Output the (X, Y) coordinate of the center of the cell containing the given text.  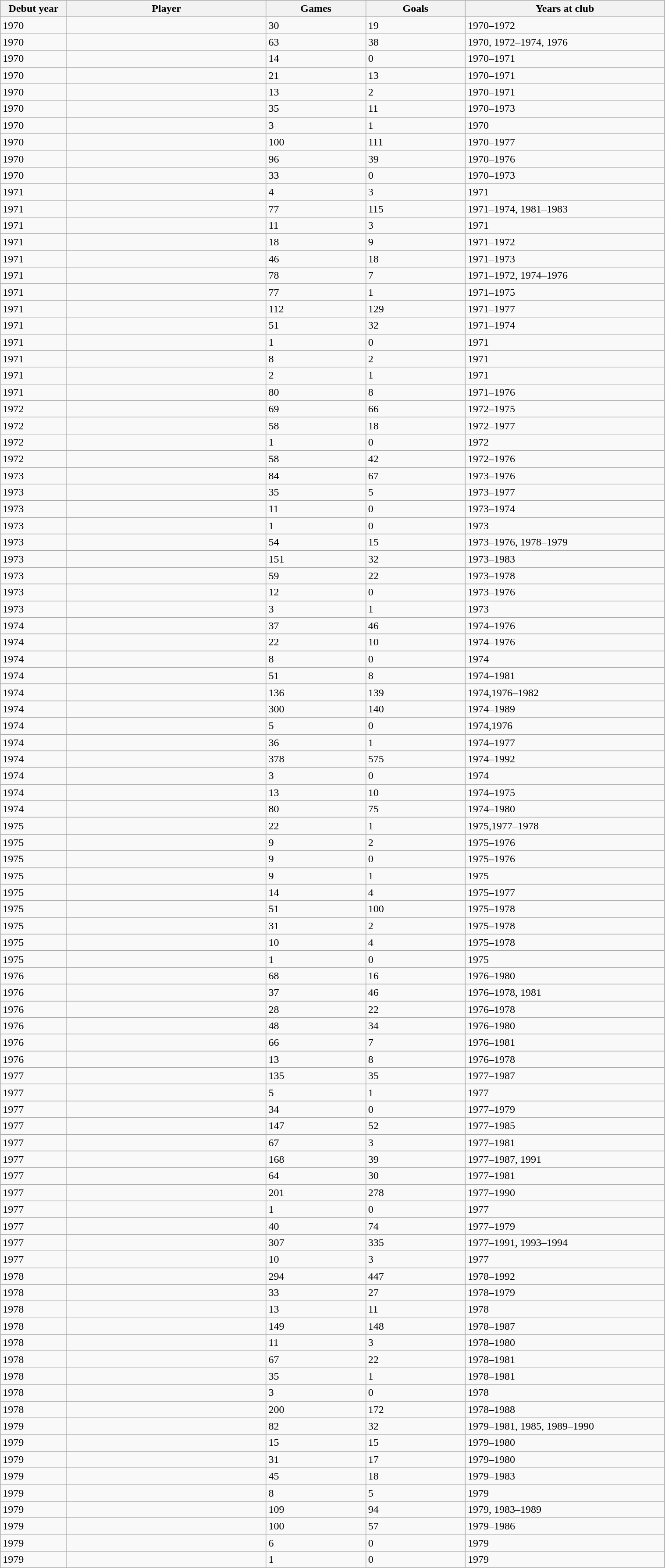
64 (316, 1176)
200 (316, 1409)
378 (316, 759)
1972–1977 (565, 425)
1970–1977 (565, 142)
1974–1992 (565, 759)
6 (316, 1543)
1971–1972, 1974–1976 (565, 276)
300 (316, 709)
278 (416, 1193)
111 (416, 142)
Goals (416, 9)
1978–1979 (565, 1293)
1971–1973 (565, 259)
82 (316, 1426)
59 (316, 576)
575 (416, 759)
1975–1977 (565, 892)
1974–1989 (565, 709)
201 (316, 1193)
1973–1977 (565, 492)
447 (416, 1276)
1978–1987 (565, 1326)
45 (316, 1476)
115 (416, 209)
148 (416, 1326)
1973–1983 (565, 559)
17 (416, 1459)
172 (416, 1409)
40 (316, 1226)
42 (416, 459)
140 (416, 709)
1976–1978, 1981 (565, 992)
75 (416, 809)
94 (416, 1509)
1971–1977 (565, 309)
1971–1974 (565, 326)
1978–1992 (565, 1276)
1979–1981, 1985, 1989–1990 (565, 1426)
1977–1987 (565, 1076)
1977–1990 (565, 1193)
Games (316, 9)
96 (316, 159)
1970–1976 (565, 159)
1972–1975 (565, 409)
57 (416, 1526)
1973–1976, 1978–1979 (565, 542)
1971–1976 (565, 392)
36 (316, 743)
1971–1974, 1981–1983 (565, 209)
27 (416, 1293)
21 (316, 75)
109 (316, 1509)
168 (316, 1159)
1974–1980 (565, 809)
294 (316, 1276)
129 (416, 309)
63 (316, 42)
1973–1974 (565, 509)
19 (416, 25)
Years at club (565, 9)
1972–1976 (565, 459)
1978–1980 (565, 1343)
28 (316, 1009)
307 (316, 1242)
1974,1976–1982 (565, 692)
16 (416, 976)
139 (416, 692)
1970, 1972–1974, 1976 (565, 42)
112 (316, 309)
1971–1975 (565, 292)
78 (316, 276)
1974,1976 (565, 726)
335 (416, 1242)
48 (316, 1026)
68 (316, 976)
135 (316, 1076)
151 (316, 559)
1979, 1983–1989 (565, 1509)
1977–1985 (565, 1126)
1973–1978 (565, 576)
Player (167, 9)
12 (316, 592)
1979–1986 (565, 1526)
1977–1987, 1991 (565, 1159)
74 (416, 1226)
52 (416, 1126)
1979–1983 (565, 1476)
1974–1981 (565, 676)
1970–1972 (565, 25)
38 (416, 42)
54 (316, 542)
1976–1981 (565, 1043)
1977–1991, 1993–1994 (565, 1242)
1978–1988 (565, 1409)
1974–1977 (565, 743)
69 (316, 409)
1975,1977–1978 (565, 826)
Debut year (34, 9)
147 (316, 1126)
136 (316, 692)
1971–1972 (565, 242)
84 (316, 475)
1974–1975 (565, 793)
149 (316, 1326)
